Detect which cell encompasses the target text, then output its (x, y) center coordinate. 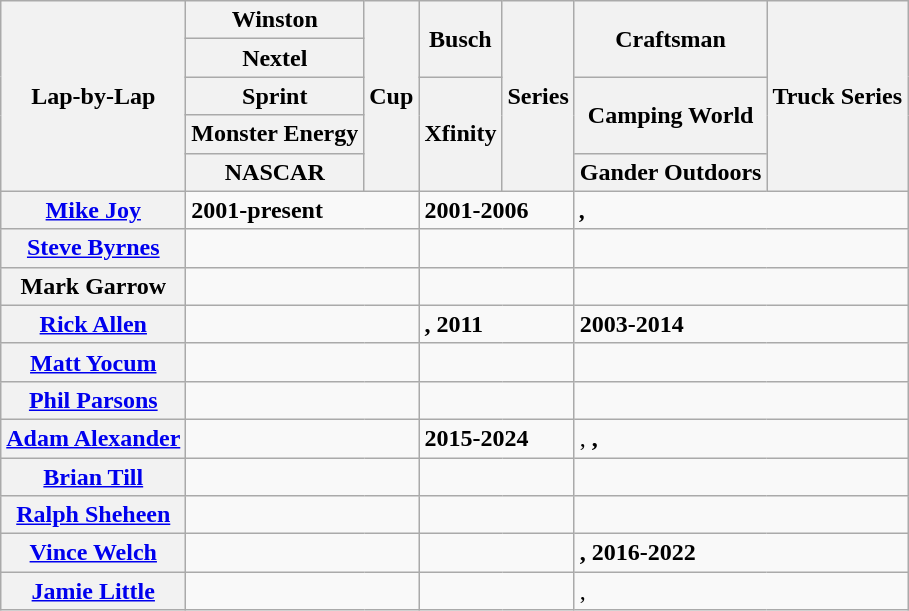
2003-2014 (740, 324)
Jamie Little (94, 591)
Ralph Sheheen (94, 515)
Rick Allen (94, 324)
Steve Byrnes (94, 248)
Phil Parsons (94, 400)
2001-present (302, 210)
, 2011 (496, 324)
Adam Alexander (94, 438)
Xfinity (460, 134)
, 2016-2022 (740, 553)
NASCAR (275, 172)
Winston (275, 20)
Lap-by-Lap (94, 96)
Nextel (275, 58)
, , (740, 438)
Mike Joy (94, 210)
2001-2006 (496, 210)
Monster Energy (275, 134)
Brian Till (94, 477)
Busch (460, 39)
Cup (392, 96)
Sprint (275, 96)
Series (538, 96)
2015-2024 (496, 438)
Craftsman (670, 39)
Truck Series (838, 96)
Mark Garrow (94, 286)
Camping World (670, 115)
Vince Welch (94, 553)
Matt Yocum (94, 362)
Gander Outdoors (670, 172)
